From the cell containing the given text, extract its center point as (x, y) coordinate. 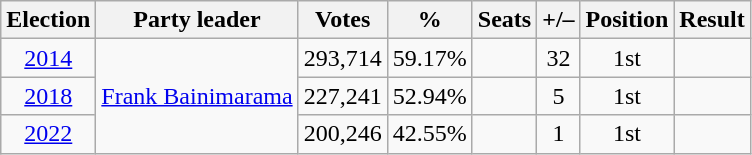
42.55% (430, 134)
Frank Bainimarama (197, 96)
Position (627, 20)
Party leader (197, 20)
200,246 (342, 134)
59.17% (430, 58)
52.94% (430, 96)
% (430, 20)
Election (48, 20)
2018 (48, 96)
Result (712, 20)
Seats (504, 20)
1 (558, 134)
227,241 (342, 96)
293,714 (342, 58)
2022 (48, 134)
32 (558, 58)
Votes (342, 20)
2014 (48, 58)
+/– (558, 20)
5 (558, 96)
